Scan for the cell matching the given text and deliver its [X, Y] coordinate at center. 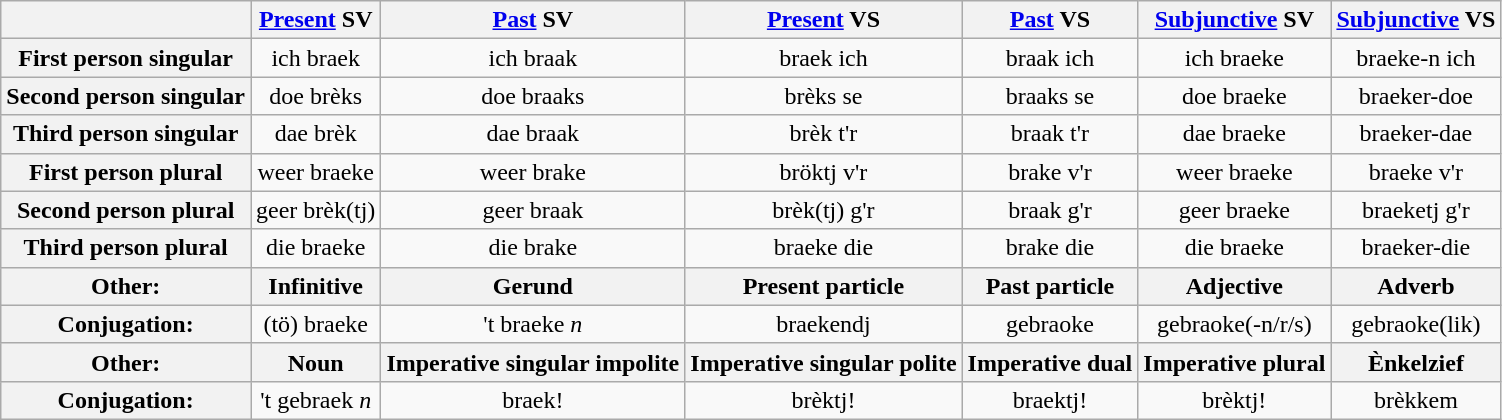
braek! [533, 400]
Adjective [1234, 286]
Present particle [824, 286]
brake v'r [1050, 172]
Past SV [533, 20]
Subjunctive VS [1416, 20]
Noun [316, 362]
gebraoke [1050, 324]
Present SV [316, 20]
braektj! [1050, 400]
doe braeke [1234, 96]
(tö) braeke [316, 324]
dae brèk [316, 134]
Third person singular [126, 134]
gebraoke(lik) [1416, 324]
Past VS [1050, 20]
geer braak [533, 210]
Imperative plural [1234, 362]
die brake [533, 248]
brèk t'r [824, 134]
Imperative singular impolite [533, 362]
braek ich [824, 58]
Gerund [533, 286]
Imperative singular polite [824, 362]
Second person plural [126, 210]
brake die [1050, 248]
braeker-dae [1416, 134]
geer braeke [1234, 210]
Subjunctive SV [1234, 20]
First person singular [126, 58]
braekendj [824, 324]
brèks se [824, 96]
braeker-die [1416, 248]
gebraoke(-n/r/s) [1234, 324]
braeke-n ich [1416, 58]
braeketj g'r [1416, 210]
't gebraek n [316, 400]
't braeke n [533, 324]
doe braaks [533, 96]
braak g'r [1050, 210]
Third person plural [126, 248]
Present VS [824, 20]
First person plural [126, 172]
ich braak [533, 58]
Adverb [1416, 286]
ich braeke [1234, 58]
braak t'r [1050, 134]
braaks se [1050, 96]
Imperative dual [1050, 362]
dae braeke [1234, 134]
Second person singular [126, 96]
brèk(tj) g'r [824, 210]
braeke die [824, 248]
bröktj v'r [824, 172]
braeke v'r [1416, 172]
ich braek [316, 58]
Infinitive [316, 286]
doe brèks [316, 96]
Past particle [1050, 286]
braak ich [1050, 58]
braeker-doe [1416, 96]
weer brake [533, 172]
Ènkelzief [1416, 362]
geer brèk(tj) [316, 210]
brèkkem [1416, 400]
dae braak [533, 134]
